Capture the cell that displays the provided text and extract its (X, Y) central coordinate. 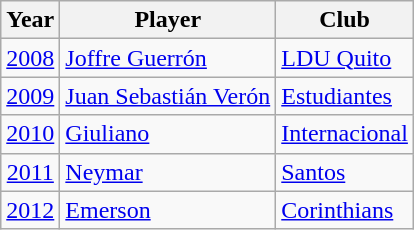
Joffre Guerrón (168, 58)
Corinthians (345, 210)
Club (345, 20)
2008 (30, 58)
2010 (30, 134)
Juan Sebastián Verón (168, 96)
LDU Quito (345, 58)
Year (30, 20)
Estudiantes (345, 96)
2011 (30, 172)
Santos (345, 172)
Neymar (168, 172)
Giuliano (168, 134)
Emerson (168, 210)
2012 (30, 210)
Internacional (345, 134)
Player (168, 20)
2009 (30, 96)
